Extract the [x, y] coordinate from the center of the cell holding the provided text.  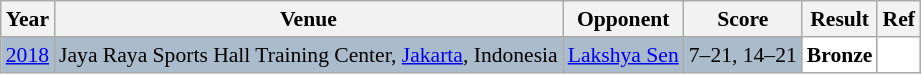
2018 [28, 55]
Lakshya Sen [624, 55]
Opponent [624, 19]
Year [28, 19]
Venue [308, 19]
Result [840, 19]
Bronze [840, 55]
7–21, 14–21 [743, 55]
Jaya Raya Sports Hall Training Center, Jakarta, Indonesia [308, 55]
Ref [898, 19]
Score [743, 19]
